Identify which cell holds the provided text, then report its [X, Y] central coordinate. 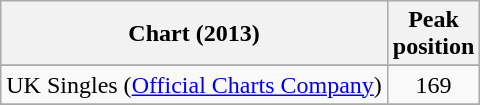
Peakposition [433, 34]
Chart (2013) [194, 34]
169 [433, 85]
UK Singles (Official Charts Company) [194, 85]
